Return (X, Y) of the center of cell containing provided text 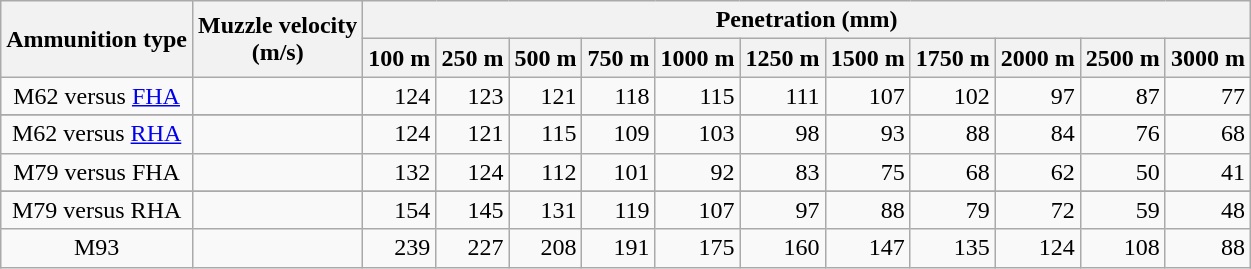
118 (618, 96)
92 (698, 172)
59 (1122, 210)
3000 m (1208, 58)
75 (868, 172)
2500 m (1122, 58)
750 m (618, 58)
103 (698, 134)
98 (782, 134)
1250 m (782, 58)
154 (400, 210)
93 (868, 134)
Ammunition type (97, 39)
50 (1122, 172)
135 (952, 248)
145 (472, 210)
101 (618, 172)
62 (1038, 172)
1750 m (952, 58)
79 (952, 210)
87 (1122, 96)
M62 versus RHA (97, 134)
227 (472, 248)
147 (868, 248)
102 (952, 96)
72 (1038, 210)
2000 m (1038, 58)
191 (618, 248)
77 (1208, 96)
Penetration (mm) (807, 20)
108 (1122, 248)
123 (472, 96)
M93 (97, 248)
239 (400, 248)
208 (546, 248)
76 (1122, 134)
160 (782, 248)
Muzzle velocity(m/s) (277, 39)
500 m (546, 58)
109 (618, 134)
48 (1208, 210)
M79 versus FHA (97, 172)
112 (546, 172)
100 m (400, 58)
111 (782, 96)
M62 versus FHA (97, 96)
41 (1208, 172)
1500 m (868, 58)
131 (546, 210)
1000 m (698, 58)
119 (618, 210)
132 (400, 172)
175 (698, 248)
250 m (472, 58)
84 (1038, 134)
M79 versus RHA (97, 210)
83 (782, 172)
